Scan for the cell matching the given text and deliver its [x, y] coordinate at center. 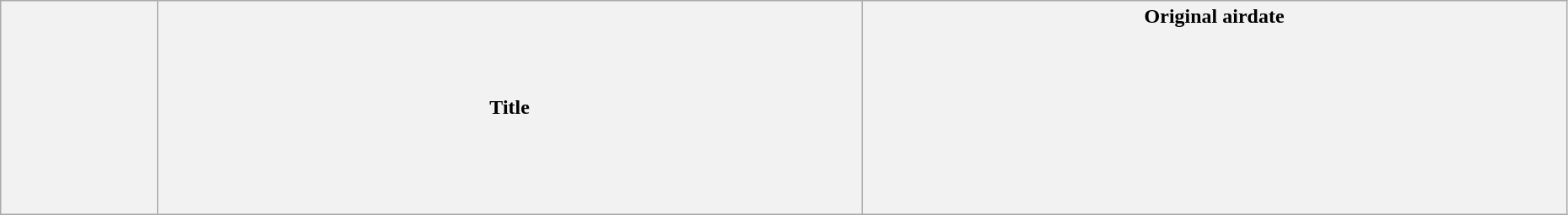
Title [509, 108]
Original airdate [1215, 108]
